Detect which cell encompasses the target text, then output its (x, y) center coordinate. 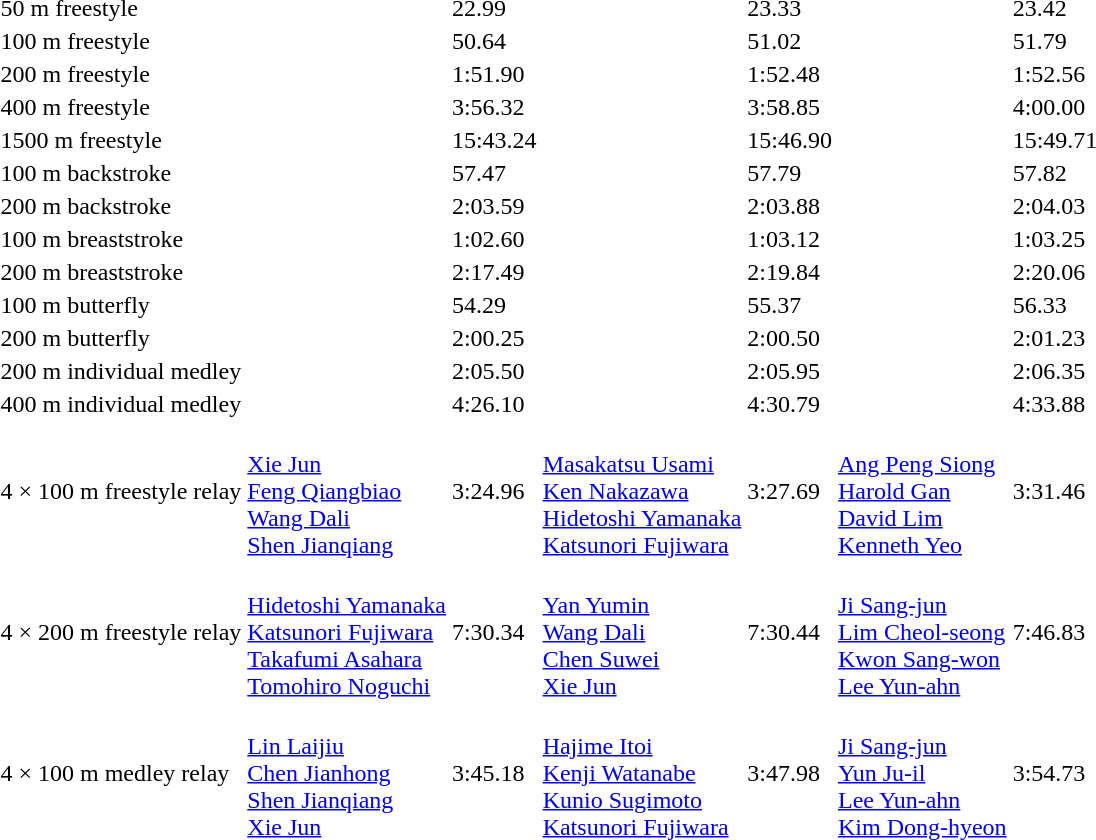
2:00.25 (494, 338)
15:46.90 (790, 140)
1:51.90 (494, 74)
Xie JunFeng QiangbiaoWang DaliShen Jianqiang (347, 491)
51.02 (790, 41)
57.47 (494, 173)
1:02.60 (494, 239)
3:24.96 (494, 491)
4:26.10 (494, 404)
2:03.59 (494, 206)
4:30.79 (790, 404)
3:27.69 (790, 491)
1:52.48 (790, 74)
1:03.12 (790, 239)
15:43.24 (494, 140)
54.29 (494, 305)
2:00.50 (790, 338)
Yan YuminWang DaliChen SuweiXie Jun (642, 632)
2:17.49 (494, 272)
57.79 (790, 173)
3:58.85 (790, 107)
2:05.50 (494, 371)
7:30.44 (790, 632)
Masakatsu UsamiKen NakazawaHidetoshi YamanakaKatsunori Fujiwara (642, 491)
2:03.88 (790, 206)
50.64 (494, 41)
Ang Peng SiongHarold GanDavid LimKenneth Yeo (922, 491)
Ji Sang-junLim Cheol-seongKwon Sang-wonLee Yun-ahn (922, 632)
2:05.95 (790, 371)
3:56.32 (494, 107)
2:19.84 (790, 272)
Hidetoshi YamanakaKatsunori FujiwaraTakafumi AsaharaTomohiro Noguchi (347, 632)
55.37 (790, 305)
7:30.34 (494, 632)
